From the cell containing the given text, extract its center point as (x, y) coordinate. 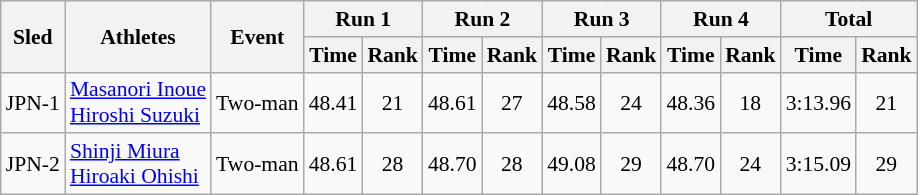
JPN-1 (33, 102)
27 (512, 102)
Total (849, 19)
48.58 (572, 102)
49.08 (572, 164)
Run 2 (482, 19)
Event (258, 36)
Shinji MiuraHiroaki Ohishi (138, 164)
Run 4 (720, 19)
48.41 (334, 102)
18 (750, 102)
Run 1 (364, 19)
3:13.96 (818, 102)
Run 3 (602, 19)
JPN-2 (33, 164)
48.36 (690, 102)
3:15.09 (818, 164)
Athletes (138, 36)
Masanori InoueHiroshi Suzuki (138, 102)
Sled (33, 36)
